Return the [x, y] coordinate for the center point of the cell that contains the specified text.  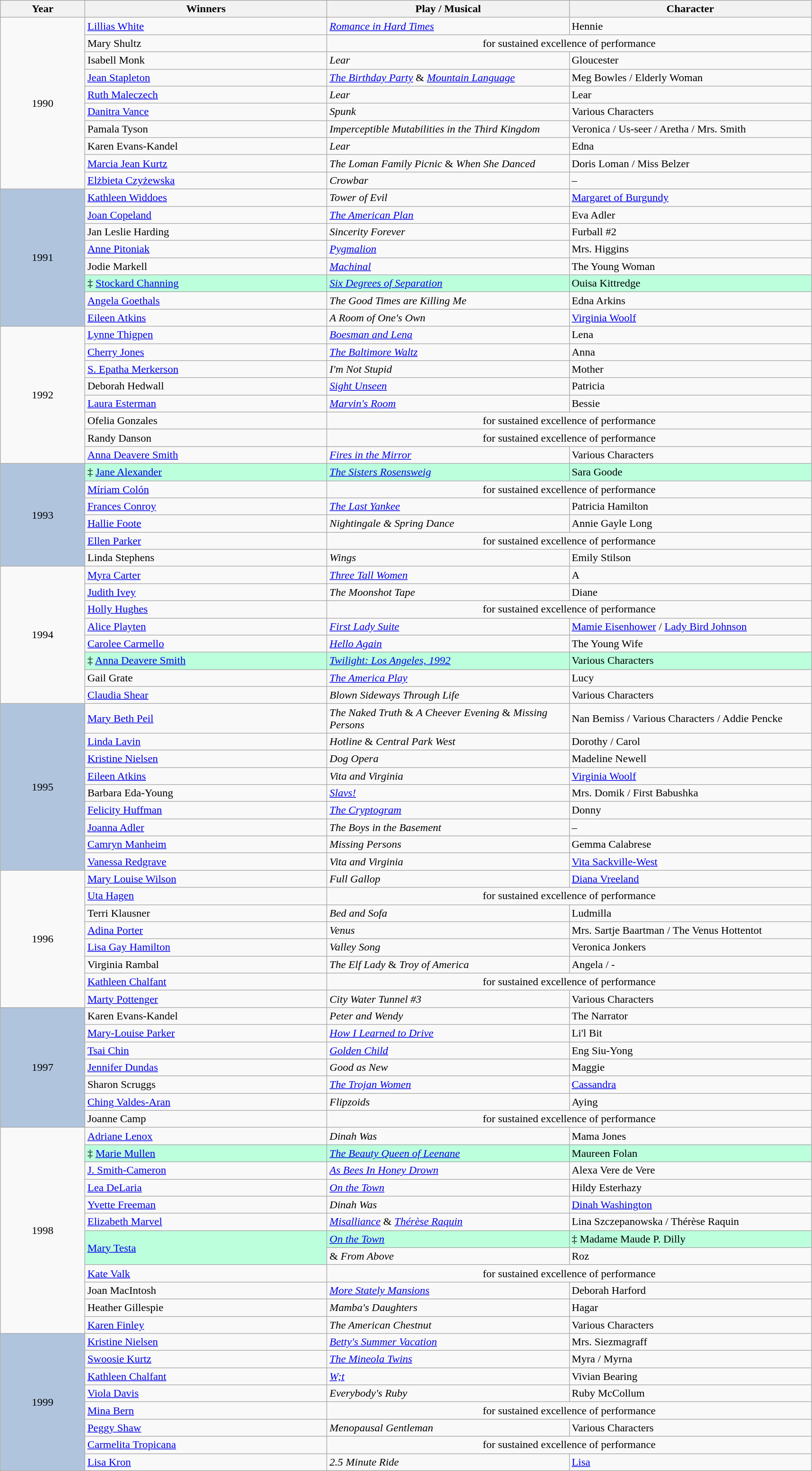
Mary Testa [205, 1247]
The America Play [448, 678]
Joan Copeland [205, 215]
1999 [43, 1402]
Imperceptible Mutabilities in the Third Kingdom [448, 129]
Veronica / Us-seer / Aretha / Mrs. Smith [690, 129]
The Good Times are Killing Me [448, 301]
Laura Esterman [205, 403]
Judith Ivey [205, 592]
Margaret of Burgundy [690, 197]
Swoosie Kurtz [205, 1359]
1993 [43, 515]
Full Gallop [448, 879]
As Bees In Honey Drown [448, 1170]
Tsai Chin [205, 1051]
Sharon Scruggs [205, 1085]
2.5 Minute Ride [448, 1462]
Edna Arkins [690, 301]
The Loman Family Picnic & When She Danced [448, 163]
Marty Pottenger [205, 999]
Elżbieta Czyżewska [205, 180]
Vivian Bearing [690, 1376]
The Moonshot Tape [448, 592]
Angela Goethals [205, 301]
Furball #2 [690, 232]
Vita Sackville-West [690, 862]
1992 [43, 395]
Good as New [448, 1068]
Joanne Camp [205, 1119]
Anne Pitoniak [205, 249]
Karen Finley [205, 1325]
Hildy Esterhazy [690, 1188]
Claudia Shear [205, 695]
Cassandra [690, 1085]
Adina Porter [205, 930]
Valley Song [448, 947]
W;t [448, 1376]
The American Chestnut [448, 1325]
Alexa Vere de Vere [690, 1170]
Lisa Kron [205, 1462]
The Baltimore Waltz [448, 352]
City Water Tunnel #3 [448, 999]
Maureen Folan [690, 1153]
Kathleen Widdoes [205, 197]
Peter and Wendy [448, 1016]
Mrs. Sartje Baartman / The Venus Hottentot [690, 930]
Mary Beth Peil [205, 718]
Carmelita Tropicana [205, 1445]
Sincerity Forever [448, 232]
Nan Bemiss / Various Characters / Addie Pencke [690, 718]
Betty's Summer Vacation [448, 1342]
Virginia Rambal [205, 964]
Winners [205, 9]
Ofelia Gonzales [205, 420]
The American Plan [448, 215]
Anna [690, 352]
Wings [448, 558]
1991 [43, 257]
The Mineola Twins [448, 1359]
Marcia Jean Kurtz [205, 163]
Deborah Hedwall [205, 386]
The Boys in the Basement [448, 827]
Randy Danson [205, 438]
Three Tall Women [448, 575]
‡ Madame Maude P. Dilly [690, 1239]
Mamie Eisenhower / Lady Bird Johnson [690, 626]
Spunk [448, 112]
Machinal [448, 266]
Linda Lavin [205, 741]
J. Smith-Cameron [205, 1170]
Tower of Evil [448, 197]
Yvette Freeman [205, 1205]
Viola Davis [205, 1393]
Hagar [690, 1307]
Dorothy / Carol [690, 741]
Gloucester [690, 60]
Sight Unseen [448, 386]
Annie Gayle Long [690, 524]
Ludmilla [690, 913]
Uta Hagen [205, 896]
Barbara Eda-Young [205, 793]
1995 [43, 787]
The Cryptogram [448, 810]
Diane [690, 592]
The Sisters Rosensweig [448, 472]
Mary-Louise Parker [205, 1033]
Myra Carter [205, 575]
Anna Deavere Smith [205, 455]
Joan MacIntosh [205, 1290]
Pygmalion [448, 249]
& From Above [448, 1256]
How I Learned to Drive [448, 1033]
I'm Not Stupid [448, 369]
A [690, 575]
Flipzoids [448, 1102]
1990 [43, 104]
Myra / Myrna [690, 1359]
Carolee Carmello [205, 644]
1996 [43, 939]
Misalliance & Thérèse Raquin [448, 1222]
Mary Shultz [205, 43]
Meg Bowles / Elderly Woman [690, 78]
Everybody's Ruby [448, 1393]
Joanna Adler [205, 827]
The Beauty Queen of Leenane [448, 1153]
Mary Louise Wilson [205, 879]
‡ Anna Deavere Smith [205, 661]
Heather Gillespie [205, 1307]
Vanessa Redgrave [205, 862]
Edna [690, 146]
The Last Yankee [448, 507]
Fires in the Mirror [448, 455]
Madeline Newell [690, 758]
Crowbar [448, 180]
Hello Again [448, 644]
Jan Leslie Harding [205, 232]
Marvin's Room [448, 403]
Elizabeth Marvel [205, 1222]
Camryn Manheim [205, 845]
Slavs! [448, 793]
Alice Playten [205, 626]
The Young Woman [690, 266]
Peggy Shaw [205, 1428]
The Trojan Women [448, 1085]
Twilight: Los Angeles, 1992 [448, 661]
Romance in Hard Times [448, 26]
Diana Vreeland [690, 879]
Menopausal Gentleman [448, 1428]
1997 [43, 1067]
Jennifer Dundas [205, 1068]
Lillias White [205, 26]
Eng Siu-Yong [690, 1051]
Emily Stilson [690, 558]
Felicity Huffman [205, 810]
Lisa Gay Hamilton [205, 947]
Sara Goode [690, 472]
Lina Szczepanowska / Thérèse Raquin [690, 1222]
Holly Hughes [205, 609]
Mrs. Domik / First Babushka [690, 793]
Venus [448, 930]
Deborah Harford [690, 1290]
More Stately Mansions [448, 1290]
Nightingale & Spring Dance [448, 524]
Lena [690, 335]
Golden Child [448, 1051]
Kate Valk [205, 1273]
Lisa [690, 1462]
‡ Marie Mullen [205, 1153]
Aying [690, 1102]
‡ Jane Alexander [205, 472]
Veronica Jonkers [690, 947]
Isabell Monk [205, 60]
Gemma Calabrese [690, 845]
Hotline & Central Park West [448, 741]
Adriane Lenox [205, 1136]
Doris Loman / Miss Belzer [690, 163]
Míriam Colón [205, 489]
Mamba's Daughters [448, 1307]
Gail Grate [205, 678]
Bed and Sofa [448, 913]
Cherry Jones [205, 352]
Linda Stephens [205, 558]
Li'l Bit [690, 1033]
The Elf Lady & Troy of America [448, 964]
Hallie Foote [205, 524]
1998 [43, 1230]
Patricia Hamilton [690, 507]
Eva Adler [690, 215]
Terri Klausner [205, 913]
Year [43, 9]
Ching Valdes-Aran [205, 1102]
Ruby McCollum [690, 1393]
Lynne Thigpen [205, 335]
Mina Bern [205, 1411]
Mother [690, 369]
Danitra Vance [205, 112]
Boesman and Lena [448, 335]
Ellen Parker [205, 541]
S. Epatha Merkerson [205, 369]
Lucy [690, 678]
1994 [43, 635]
Six Degrees of Separation [448, 283]
Hennie [690, 26]
Patricia [690, 386]
Bessie [690, 403]
Mama Jones [690, 1136]
Maggie [690, 1068]
The Young Wife [690, 644]
Frances Conroy [205, 507]
Jean Stapleton [205, 78]
Lea DeLaria [205, 1188]
The Birthday Party & Mountain Language [448, 78]
Pamala Tyson [205, 129]
Donny [690, 810]
First Lady Suite [448, 626]
Mrs. Higgins [690, 249]
Dog Opera [448, 758]
The Narrator [690, 1016]
Angela / - [690, 964]
Blown Sideways Through Life [448, 695]
Jodie Markell [205, 266]
Character [690, 9]
Ruth Maleczech [205, 95]
Roz [690, 1256]
Ouisa Kittredge [690, 283]
Mrs. Siezmagraff [690, 1342]
‡ Stockard Channing [205, 283]
Missing Persons [448, 845]
Play / Musical [448, 9]
Dinah Washington [690, 1205]
The Naked Truth & A Cheever Evening & Missing Persons [448, 718]
A Room of One's Own [448, 318]
